Find where the given text appears and provide that cell's center as [X, Y] coordinate. 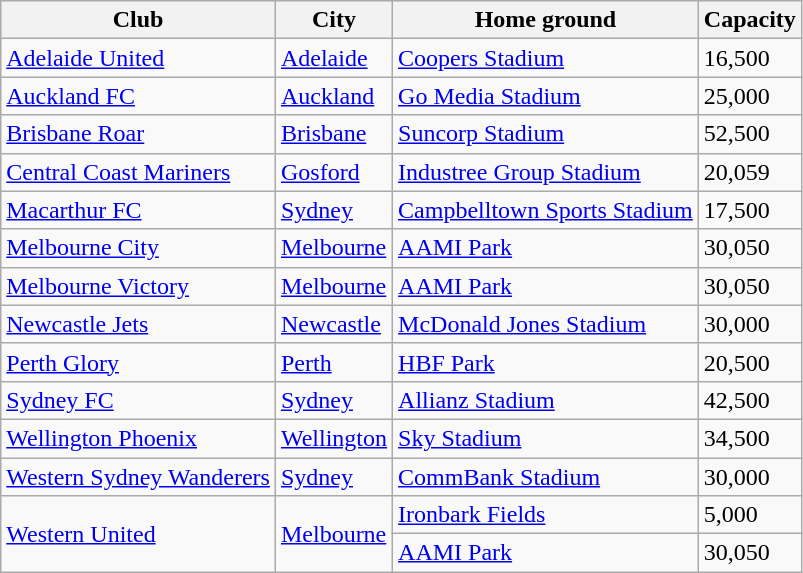
Gosford [334, 172]
Perth Glory [138, 362]
20,059 [750, 172]
25,000 [750, 96]
Ironbark Fields [546, 515]
Perth [334, 362]
HBF Park [546, 362]
Club [138, 20]
Suncorp Stadium [546, 134]
Western Sydney Wanderers [138, 477]
Home ground [546, 20]
20,500 [750, 362]
Wellington Phoenix [138, 438]
Auckland FC [138, 96]
16,500 [750, 58]
Sky Stadium [546, 438]
City [334, 20]
17,500 [750, 210]
Wellington [334, 438]
Go Media Stadium [546, 96]
Industree Group Stadium [546, 172]
42,500 [750, 400]
Brisbane Roar [138, 134]
Campbelltown Sports Stadium [546, 210]
Central Coast Mariners [138, 172]
Newcastle Jets [138, 324]
Newcastle [334, 324]
Adelaide United [138, 58]
Melbourne Victory [138, 286]
Allianz Stadium [546, 400]
5,000 [750, 515]
Adelaide [334, 58]
Capacity [750, 20]
Western United [138, 534]
Macarthur FC [138, 210]
52,500 [750, 134]
34,500 [750, 438]
Melbourne City [138, 248]
McDonald Jones Stadium [546, 324]
Sydney FC [138, 400]
CommBank Stadium [546, 477]
Brisbane [334, 134]
Auckland [334, 96]
Coopers Stadium [546, 58]
